Extract the [X, Y] coordinate from the center of the cell holding the provided text.  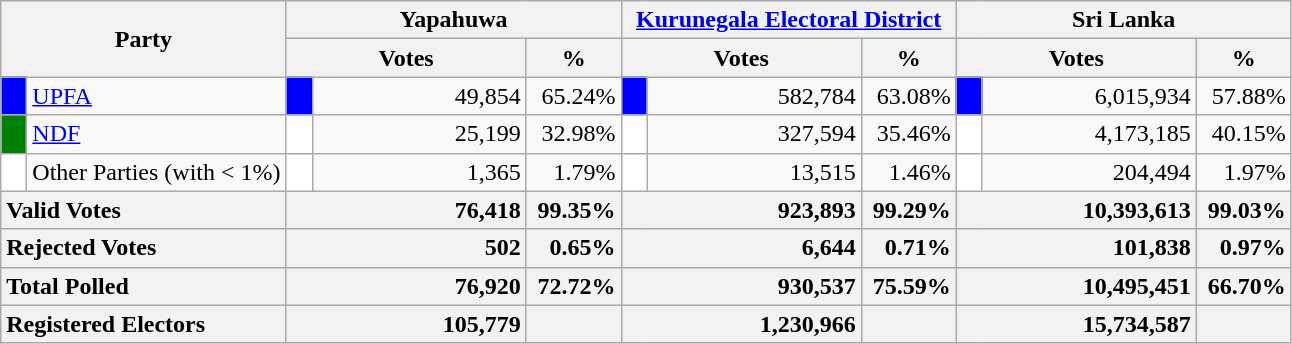
6,015,934 [1089, 96]
40.15% [1244, 134]
99.29% [908, 210]
10,393,613 [1076, 210]
76,920 [406, 286]
0.71% [908, 248]
0.65% [574, 248]
1.46% [908, 172]
1,365 [419, 172]
10,495,451 [1076, 286]
72.72% [574, 286]
NDF [156, 134]
Valid Votes [144, 210]
Party [144, 39]
582,784 [754, 96]
6,644 [741, 248]
Sri Lanka [1124, 20]
327,594 [754, 134]
57.88% [1244, 96]
Rejected Votes [144, 248]
99.03% [1244, 210]
15,734,587 [1076, 324]
4,173,185 [1089, 134]
99.35% [574, 210]
101,838 [1076, 248]
204,494 [1089, 172]
502 [406, 248]
49,854 [419, 96]
Registered Electors [144, 324]
25,199 [419, 134]
923,893 [741, 210]
UPFA [156, 96]
13,515 [754, 172]
32.98% [574, 134]
0.97% [1244, 248]
105,779 [406, 324]
1,230,966 [741, 324]
1.97% [1244, 172]
Total Polled [144, 286]
930,537 [741, 286]
75.59% [908, 286]
35.46% [908, 134]
Other Parties (with < 1%) [156, 172]
Yapahuwa [454, 20]
65.24% [574, 96]
1.79% [574, 172]
66.70% [1244, 286]
63.08% [908, 96]
Kurunegala Electoral District [788, 20]
76,418 [406, 210]
